Scan for the cell matching the given text and deliver its [x, y] coordinate at center. 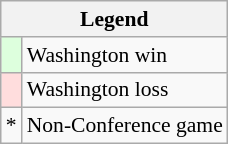
Non-Conference game [125, 126]
Washington loss [125, 90]
Legend [114, 19]
Washington win [125, 55]
* [12, 126]
